Return [X, Y] of the center of cell containing provided text 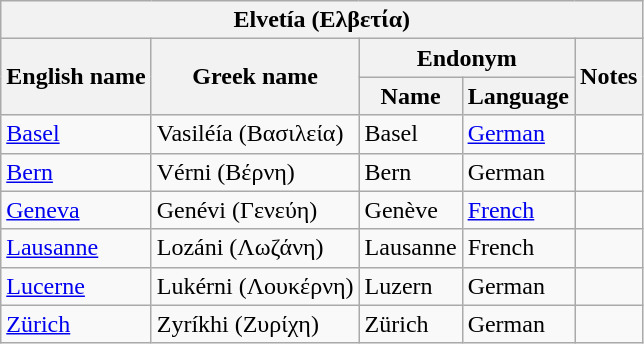
Notes [609, 77]
Name [410, 96]
Lozáni (Λωζάνη) [255, 248]
Genévi (Γενεύη) [255, 210]
Lukérni (Λουκέρνη) [255, 286]
Lucerne [76, 286]
Language [518, 96]
Greek name [255, 77]
Zyríkhi (Ζυρίχη) [255, 324]
Endonym [466, 58]
Geneva [76, 210]
Luzern [410, 286]
Genève [410, 210]
Elvetía (Ελβετία) [322, 20]
Vérni (Βέρνη) [255, 172]
Vasiléía (Βασιλεία) [255, 134]
English name [76, 77]
